Extract the [x, y] coordinate from the center of the cell holding the provided text.  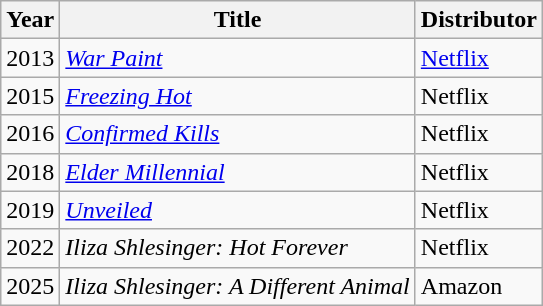
Title [238, 20]
2015 [30, 96]
2025 [30, 286]
Unveiled [238, 210]
2018 [30, 172]
Year [30, 20]
Elder Millennial [238, 172]
Confirmed Kills [238, 134]
2022 [30, 248]
2013 [30, 58]
2016 [30, 134]
Distributor [478, 20]
Iliza Shlesinger: Hot Forever [238, 248]
Amazon [478, 286]
2019 [30, 210]
Iliza Shlesinger: A Different Animal [238, 286]
War Paint [238, 58]
Freezing Hot [238, 96]
